Capture the cell that displays the provided text and extract its (X, Y) central coordinate. 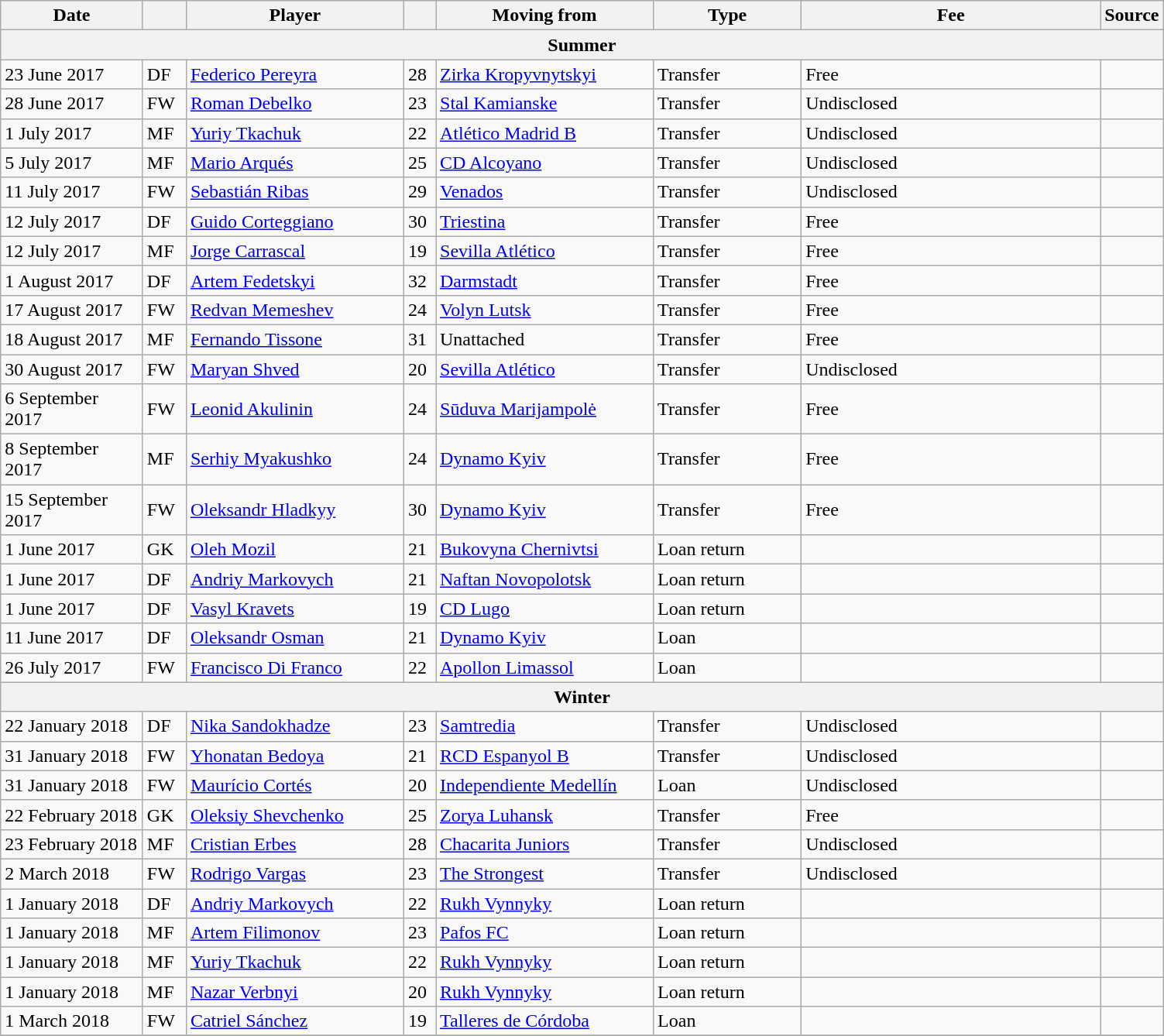
Maurício Cortés (294, 785)
Player (294, 15)
Atlético Madrid B (544, 133)
Roman Debelko (294, 104)
Yhonatan Bedoya (294, 756)
Date (72, 15)
23 February 2018 (72, 844)
Artem Fedetskyi (294, 280)
Sebastián Ribas (294, 192)
Fee (951, 15)
28 June 2017 (72, 104)
Stal Kamianske (544, 104)
Source (1132, 15)
8 September 2017 (72, 460)
Cristian Erbes (294, 844)
Vasyl Kravets (294, 609)
30 August 2017 (72, 369)
Volyn Lutsk (544, 310)
Nazar Verbnyi (294, 992)
11 June 2017 (72, 638)
Chacarita Juniors (544, 844)
Nika Sandokhadze (294, 726)
Redvan Memeshev (294, 310)
5 July 2017 (72, 163)
Zorya Luhansk (544, 815)
17 August 2017 (72, 310)
CD Alcoyano (544, 163)
Winter (582, 697)
11 July 2017 (72, 192)
22 February 2018 (72, 815)
26 July 2017 (72, 667)
1 July 2017 (72, 133)
Summer (582, 45)
15 September 2017 (72, 509)
Serhiy Myakushko (294, 460)
Independiente Medellín (544, 785)
Jorge Carrascal (294, 251)
Artem Filimonov (294, 933)
Francisco Di Franco (294, 667)
Maryan Shved (294, 369)
Federico Pereyra (294, 74)
Apollon Limassol (544, 667)
Pafos FC (544, 933)
Oleh Mozil (294, 550)
Leonid Akulinin (294, 409)
Unattached (544, 339)
1 August 2017 (72, 280)
1 March 2018 (72, 1021)
The Strongest (544, 873)
Guido Corteggiano (294, 221)
Bukovyna Chernivtsi (544, 550)
Oleksiy Shevchenko (294, 815)
Naftan Novopolotsk (544, 579)
Sūduva Marijampolė (544, 409)
Type (728, 15)
Rodrigo Vargas (294, 873)
RCD Espanyol B (544, 756)
Catriel Sánchez (294, 1021)
6 September 2017 (72, 409)
Mario Arqués (294, 163)
18 August 2017 (72, 339)
Darmstadt (544, 280)
Moving from (544, 15)
31 (420, 339)
22 January 2018 (72, 726)
23 June 2017 (72, 74)
CD Lugo (544, 609)
29 (420, 192)
2 March 2018 (72, 873)
Fernando Tissone (294, 339)
Triestina (544, 221)
Zirka Kropyvnytskyi (544, 74)
Venados (544, 192)
Oleksandr Hladkyy (294, 509)
Oleksandr Osman (294, 638)
Samtredia (544, 726)
Talleres de Córdoba (544, 1021)
32 (420, 280)
